Identify which cell holds the provided text, then report its (X, Y) central coordinate. 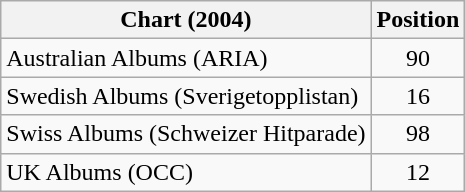
UK Albums (OCC) (186, 172)
12 (418, 172)
16 (418, 96)
Australian Albums (ARIA) (186, 58)
Chart (2004) (186, 20)
98 (418, 134)
Swiss Albums (Schweizer Hitparade) (186, 134)
Position (418, 20)
Swedish Albums (Sverigetopplistan) (186, 96)
90 (418, 58)
